Search for the cell housing the specified text and yield its (X, Y) center coordinate. 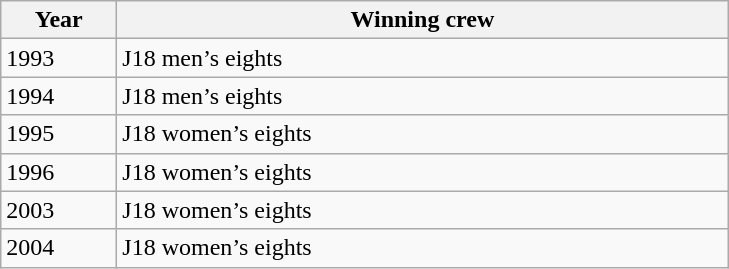
Year (59, 20)
2003 (59, 210)
1994 (59, 96)
Winning crew (422, 20)
1993 (59, 58)
1996 (59, 172)
2004 (59, 248)
1995 (59, 134)
